Search for the cell housing the specified text and yield its [x, y] center coordinate. 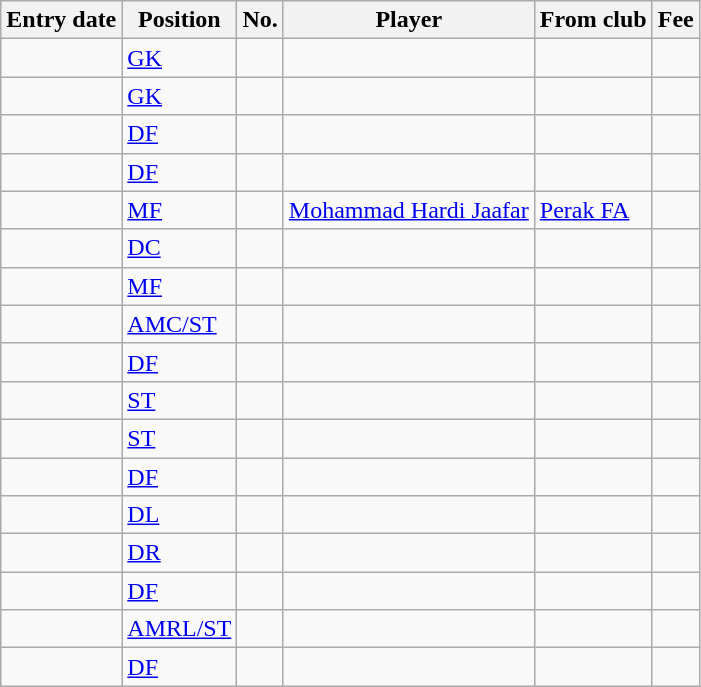
Player [408, 20]
Entry date [62, 20]
DC [180, 248]
AMRL/ST [180, 629]
Mohammad Hardi Jaafar [408, 210]
Fee [676, 20]
Perak FA [593, 210]
From club [593, 20]
AMC/ST [180, 324]
DR [180, 553]
No. [260, 20]
DL [180, 515]
Position [180, 20]
